Find where the given text appears and provide that cell's center as (X, Y) coordinate. 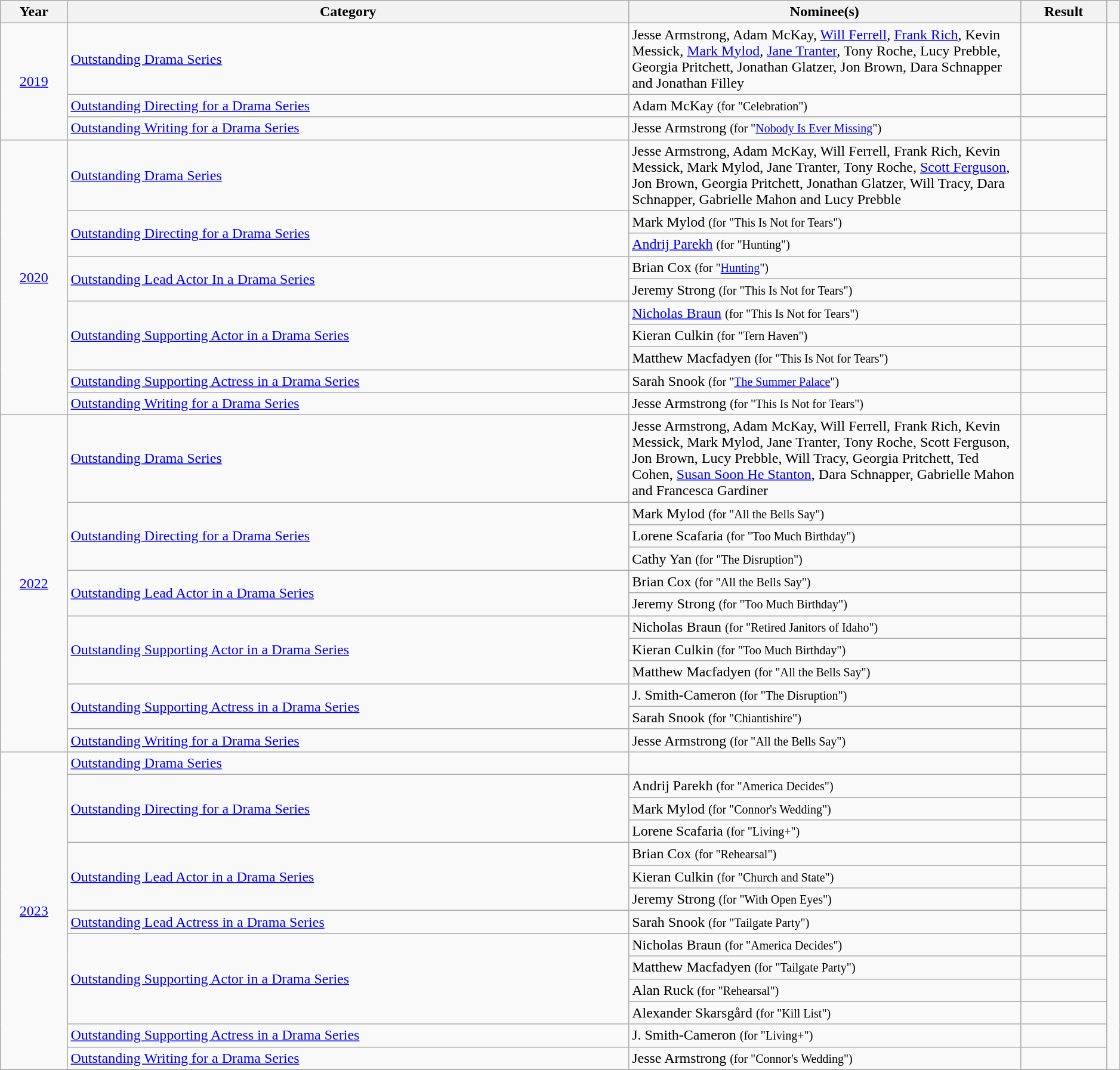
2023 (34, 910)
2020 (34, 277)
Andrij Parekh (for "America Decides") (825, 786)
Nicholas Braun (for "This Is Not for Tears") (825, 313)
Lorene Scafaria (for "Living+") (825, 831)
2022 (34, 583)
Jesse Armstrong (for "All the Bells Say") (825, 740)
Andrij Parekh (for "Hunting") (825, 245)
J. Smith-Cameron (for "Living+") (825, 1035)
Matthew Macfadyen (for "This Is Not for Tears") (825, 358)
Matthew Macfadyen (for "Tailgate Party") (825, 967)
Year (34, 12)
Nominee(s) (825, 12)
Jeremy Strong (for "Too Much Birthday") (825, 604)
Brian Cox (for "Rehearsal") (825, 854)
Jesse Armstrong (for "Connor's Wedding") (825, 1058)
Category (348, 12)
Jeremy Strong (for "This Is Not for Tears") (825, 290)
Kieran Culkin (for "Church and State") (825, 877)
Mark Mylod (for "Connor's Wedding") (825, 808)
Jesse Armstrong (for "Nobody Is Ever Missing") (825, 128)
Jesse Armstrong (for "This Is Not for Tears") (825, 404)
Alan Ruck (for "Rehearsal") (825, 990)
Cathy Yan (for "The Disruption") (825, 559)
Outstanding Lead Actor In a Drama Series (348, 279)
Nicholas Braun (for "America Decides") (825, 945)
Kieran Culkin (for "Too Much Birthday") (825, 650)
Brian Cox (for "Hunting") (825, 267)
Alexander Skarsgård (for "Kill List") (825, 1013)
Sarah Snook (for "Chiantishire") (825, 718)
Result (1063, 12)
Adam McKay (for "Celebration") (825, 106)
Sarah Snook (for "Tailgate Party") (825, 922)
Mark Mylod (for "All the Bells Say") (825, 514)
Nicholas Braun (for "Retired Janitors of Idaho") (825, 627)
2019 (34, 81)
Brian Cox (for "All the Bells Say") (825, 582)
Mark Mylod (for "This Is Not for Tears") (825, 222)
Lorene Scafaria (for "Too Much Birthday") (825, 536)
J. Smith-Cameron (for "The Disruption") (825, 695)
Matthew Macfadyen (for "All the Bells Say") (825, 672)
Jeremy Strong (for "With Open Eyes") (825, 899)
Sarah Snook (for "The Summer Palace") (825, 381)
Outstanding Lead Actress in a Drama Series (348, 922)
Kieran Culkin (for "Tern Haven") (825, 335)
